For the text-containing cell, return its midpoint in (x, y) coordinate format. 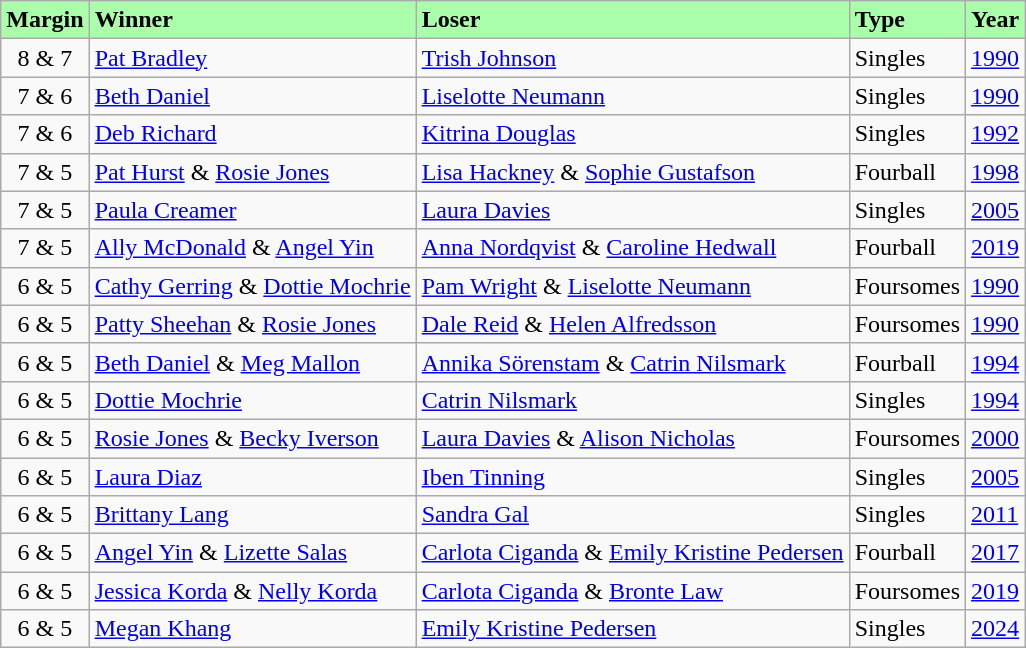
Carlota Ciganda & Bronte Law (632, 591)
Annika Sörenstam & Catrin Nilsmark (632, 362)
Pat Bradley (252, 58)
Loser (632, 20)
Kitrina Douglas (632, 134)
Ally McDonald & Angel Yin (252, 248)
Beth Daniel (252, 96)
Laura Diaz (252, 477)
2011 (996, 515)
Sandra Gal (632, 515)
Brittany Lang (252, 515)
Rosie Jones & Becky Iverson (252, 438)
Patty Sheehan & Rosie Jones (252, 324)
Deb Richard (252, 134)
Carlota Ciganda & Emily Kristine Pedersen (632, 553)
Winner (252, 20)
Pat Hurst & Rosie Jones (252, 172)
Iben Tinning (632, 477)
Angel Yin & Lizette Salas (252, 553)
Pam Wright & Liselotte Neumann (632, 286)
Dottie Mochrie (252, 400)
Anna Nordqvist & Caroline Hedwall (632, 248)
2024 (996, 629)
Paula Creamer (252, 210)
Laura Davies & Alison Nicholas (632, 438)
Jessica Korda & Nelly Korda (252, 591)
Megan Khang (252, 629)
Type (907, 20)
Cathy Gerring & Dottie Mochrie (252, 286)
Liselotte Neumann (632, 96)
Laura Davies (632, 210)
Beth Daniel & Meg Mallon (252, 362)
8 & 7 (45, 58)
Emily Kristine Pedersen (632, 629)
Year (996, 20)
Trish Johnson (632, 58)
1992 (996, 134)
2000 (996, 438)
Dale Reid & Helen Alfredsson (632, 324)
2017 (996, 553)
1998 (996, 172)
Lisa Hackney & Sophie Gustafson (632, 172)
Margin (45, 20)
Catrin Nilsmark (632, 400)
